Return (X, Y) of the center of cell containing provided text 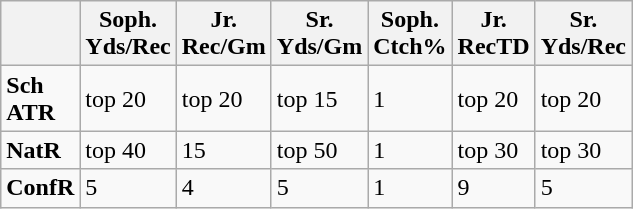
Sr.Yds/Gm (319, 34)
top 50 (319, 150)
SchATR (40, 98)
Jr.Rec/Gm (224, 34)
Sr.Yds/Rec (583, 34)
Soph.Ctch% (410, 34)
15 (224, 150)
NatR (40, 150)
Soph.Yds/Rec (128, 34)
9 (494, 188)
top 15 (319, 98)
top 40 (128, 150)
ConfR (40, 188)
4 (224, 188)
Jr.RecTD (494, 34)
